Capture the cell that displays the provided text and extract its (x, y) central coordinate. 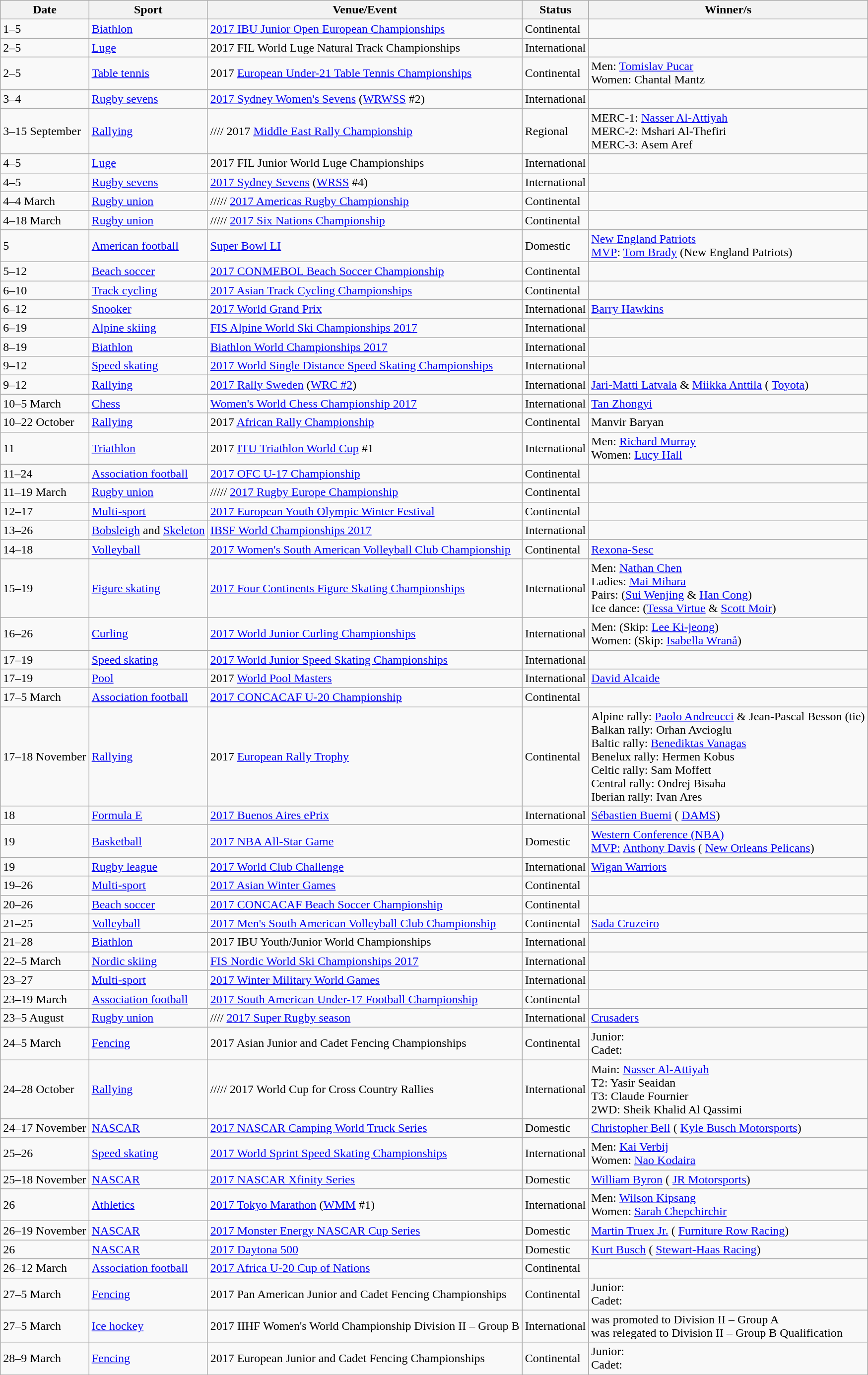
10–5 March (45, 404)
Table tennis (148, 73)
Sébastien Buemi ( DAMS) (728, 816)
2017 Rally Sweden (WRC #2) (365, 385)
Formula E (148, 816)
28–9 March (45, 1358)
17–5 March (45, 697)
2017 FIL World Luge Natural Track Championships (365, 48)
///// 2017 Six Nations Championship (365, 220)
Date (45, 10)
2017 World Pool Masters (365, 679)
11 (45, 448)
Crusaders (728, 1018)
David Alcaide (728, 679)
New England PatriotsMVP: Tom Brady (New England Patriots) (728, 245)
11–24 (45, 474)
21–28 (45, 942)
6–12 (45, 309)
10–22 October (45, 422)
2017 Tokyo Marathon (WMM #1) (365, 1205)
2017 African Rally Championship (365, 422)
26–19 November (45, 1231)
23–27 (45, 980)
Men: Nathan ChenLadies: Mai MiharaPairs: (Sui Wenjing & Han Cong)Ice dance: (Tessa Virtue & Scott Moir) (728, 588)
Pool (148, 679)
///// 2017 World Cup for Cross Country Rallies (365, 1089)
Rexona-Sesc (728, 549)
2017 World Club Challenge (365, 867)
Winner/s (728, 10)
Athletics (148, 1205)
Bobsleigh and Skeleton (148, 530)
was promoted to Division II – Group A was relegated to Division II – Group B Qualification (728, 1326)
2017 Sydney Women's Sevens (WRWSS #2) (365, 99)
2017 NBA All-Star Game (365, 841)
Curling (148, 633)
14–18 (45, 549)
2017 Women's South American Volleyball Club Championship (365, 549)
Chess (148, 404)
2017 IIHF Women's World Championship Division II – Group B (365, 1326)
///// 2017 Americas Rugby Championship (365, 201)
2017 CONCACAF Beach Soccer Championship (365, 904)
Nordic skiing (148, 961)
19–26 (45, 886)
2017 IBU Junior Open European Championships (365, 29)
2017 OFC U-17 Championship (365, 474)
//// 2017 Super Rugby season (365, 1018)
Rugby league (148, 867)
Martin Truex Jr. ( Furniture Row Racing) (728, 1231)
William Byron ( JR Motorsports) (728, 1179)
2017 World Junior Curling Championships (365, 633)
Men: Richard MurrayWomen: Lucy Hall (728, 448)
2017 NASCAR Xfinity Series (365, 1179)
Men: Kai VerbijWomen: Nao Kodaira (728, 1154)
2017 CONCACAF U-20 Championship (365, 697)
15–19 (45, 588)
2017 European Under-21 Table Tennis Championships (365, 73)
Wigan Warriors (728, 867)
21–25 (45, 923)
Ice hockey (148, 1326)
Manvir Baryan (728, 422)
American football (148, 245)
2017 World Sprint Speed Skating Championships (365, 1154)
24–28 October (45, 1089)
FIS Alpine World Ski Championships 2017 (365, 328)
3–4 (45, 99)
2017 Asian Track Cycling Championships (365, 290)
3–15 September (45, 131)
2017 Pan American Junior and Cadet Fencing Championships (365, 1294)
Venue/Event (365, 10)
Men: Wilson KipsangWomen: Sarah Chepchirchir (728, 1205)
24–5 March (45, 1043)
23–19 March (45, 999)
6–19 (45, 328)
20–26 (45, 904)
2017 NASCAR Camping World Truck Series (365, 1128)
2017 Four Continents Figure Skating Championships (365, 588)
Barry Hawkins (728, 309)
Kurt Busch ( Stewart-Haas Racing) (728, 1249)
25–26 (45, 1154)
//// 2017 Middle East Rally Championship (365, 131)
2017 ITU Triathlon World Cup #1 (365, 448)
Western Conference (NBA)MVP: Anthony Davis ( New Orleans Pelicans) (728, 841)
24–17 November (45, 1128)
2017 IBU Youth/Junior World Championships (365, 942)
Men: Tomislav PucarWomen: Chantal Mantz (728, 73)
23–5 August (45, 1018)
IBSF World Championships 2017 (365, 530)
12–17 (45, 511)
2017 World Grand Prix (365, 309)
16–26 (45, 633)
Main: Nasser Al-AttiyahT2: Yasir SeaidanT3: Claude Fournier2WD: Sheik Khalid Al Qassimi (728, 1089)
2017 Winter Military World Games (365, 980)
5 (45, 245)
2017 World Single Distance Speed Skating Championships (365, 366)
MERC-1: Nasser Al-AttiyahMERC-2: Mshari Al-ThefiriMERC-3: Asem Aref (728, 131)
Basketball (148, 841)
Sada Cruzeiro (728, 923)
2017 Sydney Sevens (WRSS #4) (365, 182)
2017 CONMEBOL Beach Soccer Championship (365, 271)
Women's World Chess Championship 2017 (365, 404)
Status (555, 10)
2017 Asian Junior and Cadet Fencing Championships (365, 1043)
Snooker (148, 309)
Regional (555, 131)
2017 European Youth Olympic Winter Festival (365, 511)
2017 Daytona 500 (365, 1249)
Figure skating (148, 588)
8–19 (45, 347)
25–18 November (45, 1179)
///// 2017 Rugby Europe Championship (365, 492)
2017 Monster Energy NASCAR Cup Series (365, 1231)
2017 FIL Junior World Luge Championships (365, 163)
2017 European Rally Trophy (365, 756)
2017 Men's South American Volleyball Club Championship (365, 923)
2017 Africa U-20 Cup of Nations (365, 1268)
Biathlon World Championships 2017 (365, 347)
Alpine skiing (148, 328)
FIS Nordic World Ski Championships 2017 (365, 961)
26–12 March (45, 1268)
2017 South American Under-17 Football Championship (365, 999)
22–5 March (45, 961)
6–10 (45, 290)
Sport (148, 10)
2017 Asian Winter Games (365, 886)
Track cycling (148, 290)
Super Bowl LI (365, 245)
Tan Zhongyi (728, 404)
11–19 March (45, 492)
Jari-Matti Latvala & Miikka Anttila ( Toyota) (728, 385)
17–18 November (45, 756)
Triathlon (148, 448)
2017 World Junior Speed Skating Championships (365, 660)
2017 Buenos Aires ePrix (365, 816)
2017 European Junior and Cadet Fencing Championships (365, 1358)
Christopher Bell ( Kyle Busch Motorsports) (728, 1128)
Men: (Skip: Lee Ki-jeong)Women: (Skip: Isabella Wranå) (728, 633)
4–18 March (45, 220)
4–4 March (45, 201)
18 (45, 816)
5–12 (45, 271)
1–5 (45, 29)
13–26 (45, 530)
